Capture the cell that displays the provided text and extract its [x, y] central coordinate. 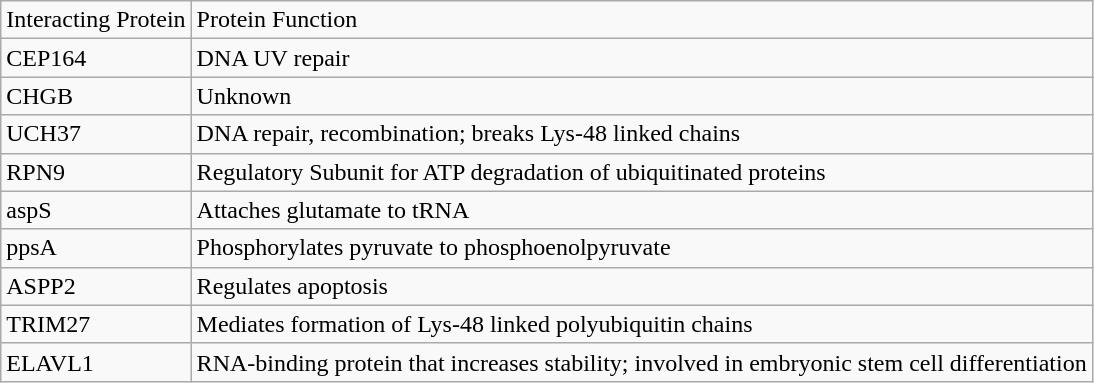
Protein Function [642, 20]
Mediates formation of Lys-48 linked polyubiquitin chains [642, 324]
CEP164 [96, 58]
ASPP2 [96, 286]
Unknown [642, 96]
TRIM27 [96, 324]
Regulatory Subunit for ATP degradation of ubiquitinated proteins [642, 172]
Interacting Protein [96, 20]
RNA-binding protein that increases stability; involved in embryonic stem cell differentiation [642, 362]
Phosphorylates pyruvate to phosphoenolpyruvate [642, 248]
ppsA [96, 248]
aspS [96, 210]
UCH37 [96, 134]
RPN9 [96, 172]
ELAVL1 [96, 362]
DNA UV repair [642, 58]
Attaches glutamate to tRNA [642, 210]
CHGB [96, 96]
Regulates apoptosis [642, 286]
DNA repair, recombination; breaks Lys-48 linked chains [642, 134]
